From the cell containing the given text, extract its center point as (X, Y) coordinate. 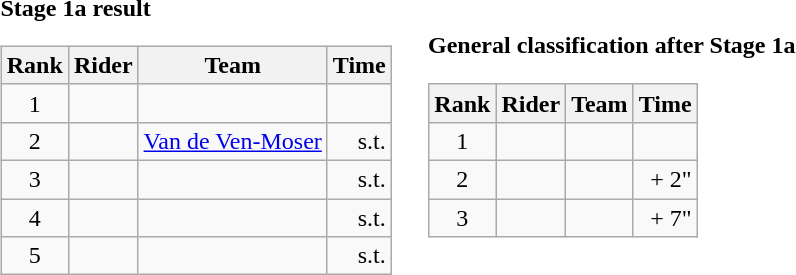
4 (34, 217)
5 (34, 256)
+ 7" (665, 217)
Van de Ven-Moser (232, 141)
+ 2" (665, 179)
